Capture the cell that displays the provided text and extract its [X, Y] central coordinate. 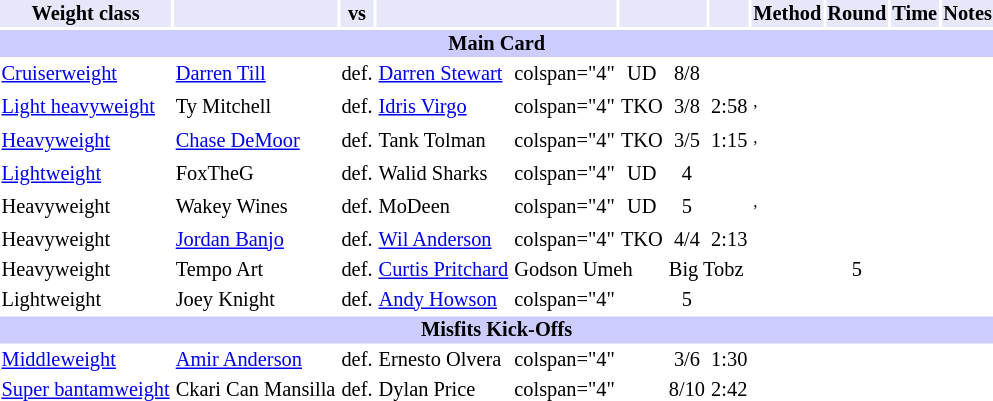
Darren Stewart [444, 74]
3/5 [686, 141]
Jordan Banjo [256, 240]
1:30 [730, 360]
Idris Virgo [444, 106]
FoxTheG [256, 174]
Cruiserweight [86, 74]
Round [857, 14]
Main Card [496, 44]
Joey Knight [256, 300]
MoDeen [444, 207]
Misfits Kick-Offs [496, 330]
Ernesto Olvera [444, 360]
Walid Sharks [444, 174]
Curtis Pritchard [444, 270]
2:58 [730, 106]
1:15 [730, 141]
4/4 [686, 240]
Middleweight [86, 360]
Ty Mitchell [256, 106]
Method [788, 14]
Tank Tolman [444, 141]
3/6 [686, 360]
4 [686, 174]
Wakey Wines [256, 207]
Big Tobz [708, 270]
Light heavyweight [86, 106]
Amir Anderson [256, 360]
Chase DeMoor [256, 141]
Wil Anderson [444, 240]
3/8 [686, 106]
Tempo Art [256, 270]
Time [915, 14]
8/8 [686, 74]
Godson Umeh [589, 270]
Weight class [86, 14]
vs [357, 14]
2:13 [730, 240]
Darren Till [256, 74]
Andy Howson [444, 300]
